Search for the cell housing the specified text and yield its [X, Y] center coordinate. 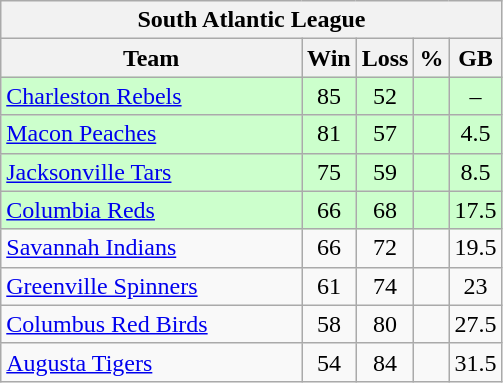
54 [330, 362]
Win [330, 58]
17.5 [476, 210]
Charleston Rebels [152, 96]
Loss [385, 58]
84 [385, 362]
Macon Peaches [152, 134]
74 [385, 286]
61 [330, 286]
81 [330, 134]
Greenville Spinners [152, 286]
Jacksonville Tars [152, 172]
23 [476, 286]
% [432, 58]
19.5 [476, 248]
8.5 [476, 172]
68 [385, 210]
75 [330, 172]
52 [385, 96]
Augusta Tigers [152, 362]
GB [476, 58]
85 [330, 96]
58 [330, 324]
Columbia Reds [152, 210]
59 [385, 172]
80 [385, 324]
Team [152, 58]
Savannah Indians [152, 248]
72 [385, 248]
31.5 [476, 362]
57 [385, 134]
South Atlantic League [252, 20]
27.5 [476, 324]
4.5 [476, 134]
Columbus Red Birds [152, 324]
– [476, 96]
